Determine the (X, Y) coordinate at the center of the cell enclosing the given text.  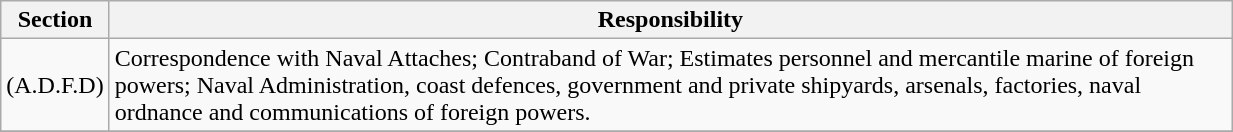
(A.D.F.D) (55, 85)
Section (55, 20)
Responsibility (670, 20)
